Output the (x, y) coordinate of the center of the cell containing the given text.  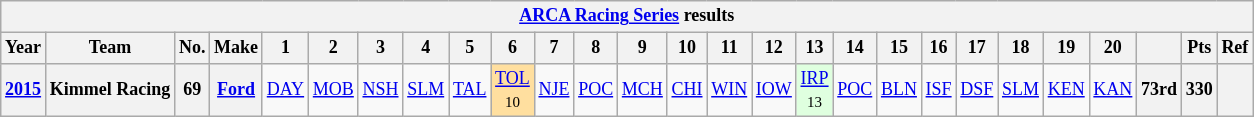
No. (192, 48)
69 (192, 90)
17 (977, 48)
TAL (470, 90)
Ref (1235, 48)
MCH (642, 90)
330 (1199, 90)
14 (855, 48)
13 (814, 48)
Ford (236, 90)
15 (900, 48)
7 (554, 48)
16 (938, 48)
19 (1066, 48)
ARCA Racing Series results (627, 16)
NJE (554, 90)
Kimmel Racing (110, 90)
2 (333, 48)
18 (1021, 48)
KAN (1113, 90)
73rd (1160, 90)
IRP13 (814, 90)
1 (285, 48)
CHI (687, 90)
DSF (977, 90)
MOB (333, 90)
IOW (774, 90)
3 (380, 48)
DAY (285, 90)
BLN (900, 90)
5 (470, 48)
8 (596, 48)
TOL10 (512, 90)
Team (110, 48)
NSH (380, 90)
Pts (1199, 48)
11 (730, 48)
10 (687, 48)
20 (1113, 48)
WIN (730, 90)
Make (236, 48)
12 (774, 48)
9 (642, 48)
ISF (938, 90)
2015 (24, 90)
4 (426, 48)
Year (24, 48)
KEN (1066, 90)
6 (512, 48)
